Return the [x, y] coordinate for the center point of the cell that contains the specified text.  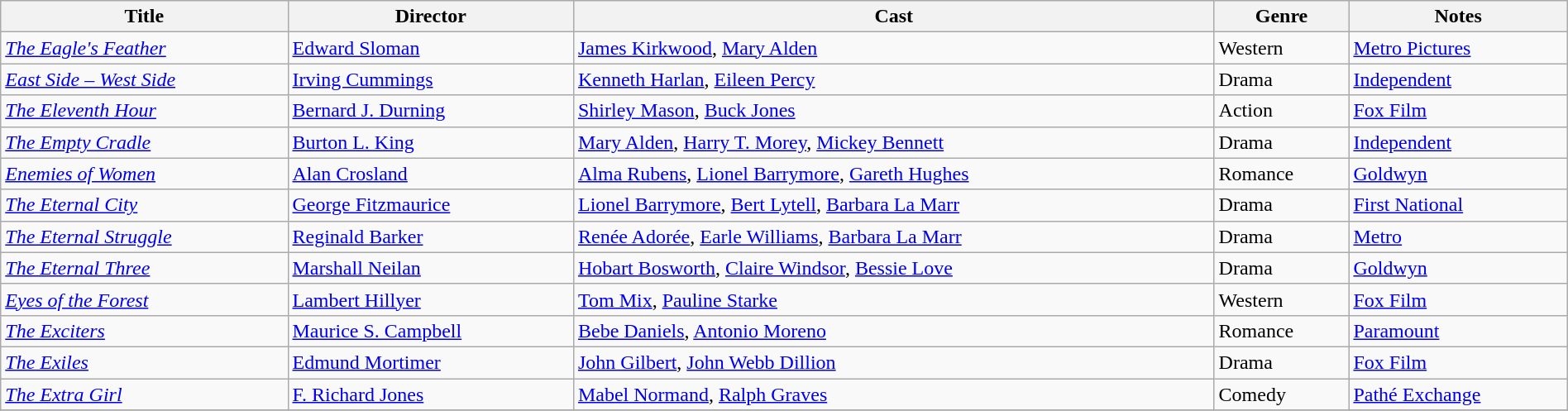
Edmund Mortimer [430, 362]
The Eternal City [144, 205]
The Eternal Struggle [144, 237]
Eyes of the Forest [144, 299]
The Eagle's Feather [144, 48]
Shirley Mason, Buck Jones [893, 111]
Genre [1282, 17]
Kenneth Harlan, Eileen Percy [893, 79]
Alan Crosland [430, 174]
East Side – West Side [144, 79]
Hobart Bosworth, Claire Windsor, Bessie Love [893, 268]
The Eternal Three [144, 268]
Bebe Daniels, Antonio Moreno [893, 331]
Alma Rubens, Lionel Barrymore, Gareth Hughes [893, 174]
Metro Pictures [1458, 48]
F. Richard Jones [430, 394]
First National [1458, 205]
Burton L. King [430, 142]
Edward Sloman [430, 48]
Paramount [1458, 331]
Reginald Barker [430, 237]
Comedy [1282, 394]
The Exciters [144, 331]
Metro [1458, 237]
Cast [893, 17]
The Extra Girl [144, 394]
Action [1282, 111]
Title [144, 17]
The Empty Cradle [144, 142]
Mary Alden, Harry T. Morey, Mickey Bennett [893, 142]
Enemies of Women [144, 174]
John Gilbert, John Webb Dillion [893, 362]
Bernard J. Durning [430, 111]
The Eleventh Hour [144, 111]
Mabel Normand, Ralph Graves [893, 394]
Lambert Hillyer [430, 299]
The Exiles [144, 362]
James Kirkwood, Mary Alden [893, 48]
Director [430, 17]
Irving Cummings [430, 79]
Notes [1458, 17]
Marshall Neilan [430, 268]
Pathé Exchange [1458, 394]
Lionel Barrymore, Bert Lytell, Barbara La Marr [893, 205]
George Fitzmaurice [430, 205]
Tom Mix, Pauline Starke [893, 299]
Renée Adorée, Earle Williams, Barbara La Marr [893, 237]
Maurice S. Campbell [430, 331]
